Return (x, y) of the center of cell containing provided text 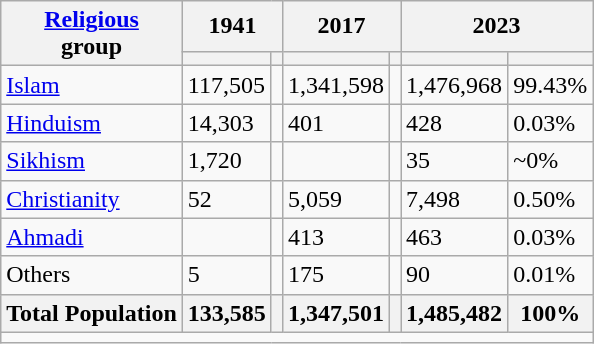
Religiousgroup (92, 34)
463 (454, 237)
14,303 (226, 123)
175 (336, 275)
1941 (232, 26)
Ahmadi (92, 237)
5 (226, 275)
Total Population (92, 313)
401 (336, 123)
0.50% (550, 199)
413 (336, 237)
Others (92, 275)
2023 (497, 26)
52 (226, 199)
~0% (550, 161)
1,720 (226, 161)
Islam (92, 85)
5,059 (336, 199)
Hinduism (92, 123)
1,485,482 (454, 313)
428 (454, 123)
Sikhism (92, 161)
133,585 (226, 313)
1,476,968 (454, 85)
Christianity (92, 199)
35 (454, 161)
1,347,501 (336, 313)
2017 (341, 26)
90 (454, 275)
100% (550, 313)
99.43% (550, 85)
1,341,598 (336, 85)
117,505 (226, 85)
0.01% (550, 275)
7,498 (454, 199)
